Locate the cell with the specified text and output its [x, y] center coordinate. 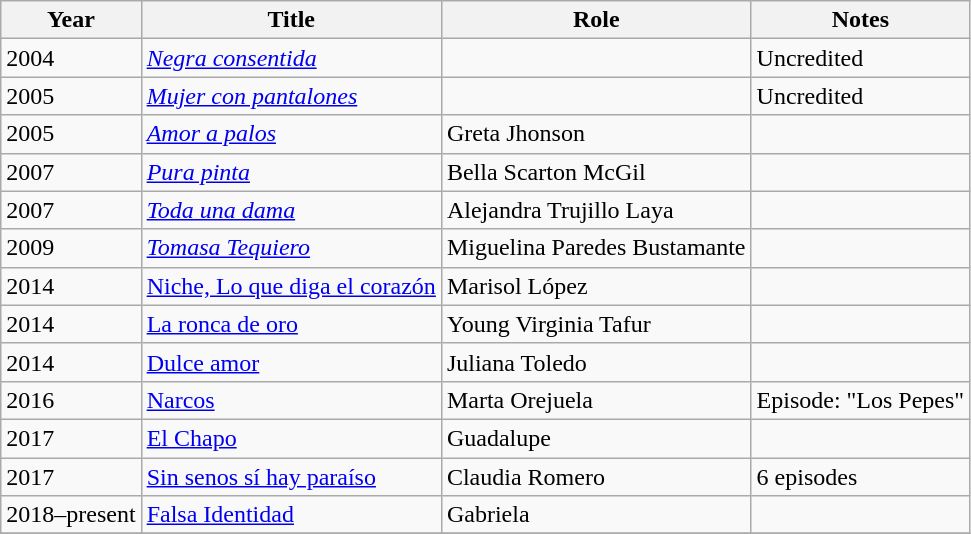
La ronca de oro [291, 324]
Young Virginia Tafur [596, 324]
Greta Jhonson [596, 134]
Falsa Identidad [291, 515]
Title [291, 20]
Role [596, 20]
Bella Scarton McGil [596, 172]
Episode: "Los Pepes" [860, 400]
Sin senos sí hay paraíso [291, 477]
Mujer con pantalones [291, 96]
Pura pinta [291, 172]
2004 [71, 58]
Miguelina Paredes Bustamante [596, 248]
Dulce amor [291, 362]
Notes [860, 20]
2018–present [71, 515]
Alejandra Trujillo Laya [596, 210]
Tomasa Tequiero [291, 248]
Juliana Toledo [596, 362]
Marisol López [596, 286]
Toda una dama [291, 210]
Gabriela [596, 515]
El Chapo [291, 438]
Narcos [291, 400]
2016 [71, 400]
6 episodes [860, 477]
Year [71, 20]
Amor a palos [291, 134]
Niche, Lo que diga el corazón [291, 286]
Guadalupe [596, 438]
Negra consentida [291, 58]
Marta Orejuela [596, 400]
Claudia Romero [596, 477]
2009 [71, 248]
